Search for the cell housing the specified text and yield its [x, y] center coordinate. 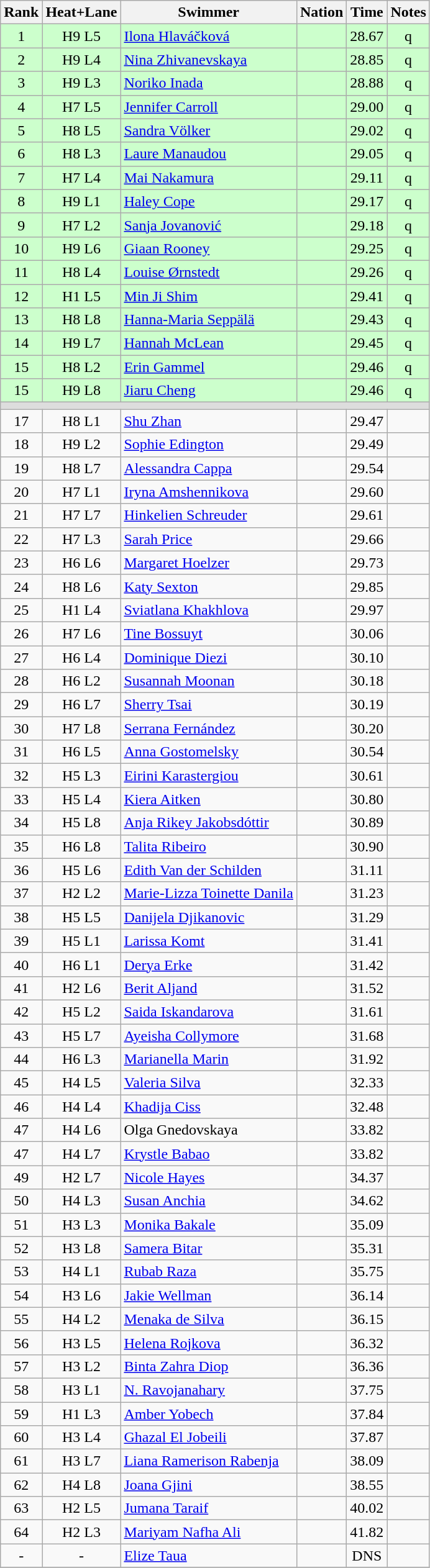
12 [21, 296]
24 [21, 586]
29.41 [367, 296]
29.66 [367, 539]
Helena Rojkova [209, 1343]
40.02 [367, 1508]
H8 L5 [81, 130]
Amber Yobech [209, 1414]
H8 L7 [81, 468]
H7 L3 [81, 539]
Anja Rikey Jakobsdóttir [209, 823]
H4 L5 [81, 1083]
45 [21, 1083]
H1 L4 [81, 610]
H9 L1 [81, 201]
35 [21, 846]
42 [21, 1012]
21 [21, 515]
30 [21, 728]
H3 L2 [81, 1366]
H6 L7 [81, 705]
H3 L1 [81, 1390]
31.92 [367, 1059]
Dominique Diezi [209, 658]
29.61 [367, 515]
Saida Iskandarova [209, 1012]
H2 L5 [81, 1508]
H2 L6 [81, 988]
25 [21, 610]
H3 L6 [81, 1295]
DNS [367, 1556]
29.54 [367, 468]
H2 L3 [81, 1532]
31 [21, 752]
H5 L4 [81, 799]
37.87 [367, 1438]
Larissa Komt [209, 941]
36.14 [367, 1295]
H6 L6 [81, 563]
Iryna Amshennikova [209, 492]
Valeria Silva [209, 1083]
34.37 [367, 1177]
41.82 [367, 1532]
Laure Manaudou [209, 154]
H4 L6 [81, 1130]
H3 L4 [81, 1438]
29.60 [367, 492]
29.25 [367, 248]
H6 L5 [81, 752]
50 [21, 1201]
Monika Bakale [209, 1225]
H3 L7 [81, 1461]
Rank [21, 12]
Serrana Fernández [209, 728]
19 [21, 468]
35.31 [367, 1248]
H7 L6 [81, 633]
22 [21, 539]
H5 L6 [81, 870]
31.23 [367, 894]
H5 L3 [81, 776]
H6 L1 [81, 964]
61 [21, 1461]
1 [21, 36]
18 [21, 445]
29.00 [367, 107]
H8 L8 [81, 320]
Mariyam Nafha Ali [209, 1532]
H9 L2 [81, 445]
Jakie Wellman [209, 1295]
H5 L1 [81, 941]
Heat+Lane [81, 12]
32 [21, 776]
Jiaru Cheng [209, 391]
Rubab Raza [209, 1272]
Alessandra Cappa [209, 468]
29.47 [367, 421]
H6 L3 [81, 1059]
Haley Cope [209, 201]
H2 L7 [81, 1177]
H1 L5 [81, 296]
34.62 [367, 1201]
H9 L3 [81, 83]
29.11 [367, 178]
30.06 [367, 633]
H8 L6 [81, 586]
30.54 [367, 752]
32.48 [367, 1107]
56 [21, 1343]
13 [21, 320]
2 [21, 60]
Sarah Price [209, 539]
H5 L5 [81, 917]
31.68 [367, 1035]
8 [21, 201]
36.32 [367, 1343]
51 [21, 1225]
Tine Bossuyt [209, 633]
30.80 [367, 799]
31.11 [367, 870]
33 [21, 799]
29.97 [367, 610]
Talita Ribeiro [209, 846]
H9 L5 [81, 36]
Samera Bitar [209, 1248]
26 [21, 633]
32.33 [367, 1083]
Min Ji Shim [209, 296]
H4 L3 [81, 1201]
30.61 [367, 776]
60 [21, 1438]
Notes [408, 12]
Menaka de Silva [209, 1319]
H8 L2 [81, 367]
29.02 [367, 130]
52 [21, 1248]
28.88 [367, 83]
Noriko Inada [209, 83]
29.17 [367, 201]
36.15 [367, 1319]
H9 L7 [81, 343]
Louise Ørnstedt [209, 272]
4 [21, 107]
Swimmer [209, 12]
Shu Zhan [209, 421]
29.05 [367, 154]
H4 L1 [81, 1272]
Krystle Babao [209, 1154]
27 [21, 658]
Jennifer Carroll [209, 107]
Sanja Jovanović [209, 225]
62 [21, 1485]
11 [21, 272]
17 [21, 421]
29 [21, 705]
Nation [321, 12]
H9 L8 [81, 391]
31.42 [367, 964]
34 [21, 823]
Khadija Ciss [209, 1107]
31.29 [367, 917]
38 [21, 917]
H6 L8 [81, 846]
23 [21, 563]
28.85 [367, 60]
30.90 [367, 846]
Susan Anchia [209, 1201]
37.84 [367, 1414]
H7 L1 [81, 492]
Sviatlana Khakhlova [209, 610]
Mai Nakamura [209, 178]
29.45 [367, 343]
43 [21, 1035]
H6 L2 [81, 681]
Hanna-Maria Seppälä [209, 320]
3 [21, 83]
H4 L2 [81, 1319]
30.10 [367, 658]
30.20 [367, 728]
Time [367, 12]
H4 L7 [81, 1154]
H7 L7 [81, 515]
Nicole Hayes [209, 1177]
35.09 [367, 1225]
Katy Sexton [209, 586]
Sophie Edington [209, 445]
H7 L2 [81, 225]
35.75 [367, 1272]
H1 L3 [81, 1414]
H9 L4 [81, 60]
30.89 [367, 823]
58 [21, 1390]
Erin Gammel [209, 367]
30.19 [367, 705]
H3 L3 [81, 1225]
Elize Taua [209, 1556]
14 [21, 343]
38.55 [367, 1485]
37.75 [367, 1390]
36 [21, 870]
38.09 [367, 1461]
Hannah McLean [209, 343]
29.18 [367, 225]
40 [21, 964]
Berit Aljand [209, 988]
Margaret Hoelzer [209, 563]
28 [21, 681]
10 [21, 248]
28.67 [367, 36]
Kiera Aitken [209, 799]
29.73 [367, 563]
31.41 [367, 941]
H2 L2 [81, 894]
29.49 [367, 445]
7 [21, 178]
Olga Gnedovskaya [209, 1130]
Joana Gjini [209, 1485]
Giaan Rooney [209, 248]
Danijela Djikanovic [209, 917]
Eirini Karastergiou [209, 776]
H8 L1 [81, 421]
H8 L3 [81, 154]
Jumana Taraif [209, 1508]
Ilona Hlaváčková [209, 36]
H3 L5 [81, 1343]
20 [21, 492]
Sandra Völker [209, 130]
57 [21, 1366]
39 [21, 941]
Ghazal El Jobeili [209, 1438]
44 [21, 1059]
29.85 [367, 586]
H3 L8 [81, 1248]
H7 L4 [81, 178]
64 [21, 1532]
37 [21, 894]
Ayeisha Collymore [209, 1035]
Nina Zhivanevskaya [209, 60]
Marianella Marin [209, 1059]
49 [21, 1177]
Sherry Tsai [209, 705]
H4 L8 [81, 1485]
H4 L4 [81, 1107]
9 [21, 225]
31.61 [367, 1012]
Susannah Moonan [209, 681]
Derya Erke [209, 964]
30.18 [367, 681]
H8 L4 [81, 272]
6 [21, 154]
5 [21, 130]
N. Ravojanahary [209, 1390]
29.26 [367, 272]
H7 L8 [81, 728]
63 [21, 1508]
H5 L2 [81, 1012]
H6 L4 [81, 658]
Edith Van der Schilden [209, 870]
Anna Gostomelsky [209, 752]
Marie-Lizza Toinette Danila [209, 894]
Hinkelien Schreuder [209, 515]
H5 L7 [81, 1035]
59 [21, 1414]
53 [21, 1272]
H9 L6 [81, 248]
H5 L8 [81, 823]
Binta Zahra Diop [209, 1366]
46 [21, 1107]
Liana Ramerison Rabenja [209, 1461]
H7 L5 [81, 107]
41 [21, 988]
54 [21, 1295]
55 [21, 1319]
31.52 [367, 988]
36.36 [367, 1366]
29.43 [367, 320]
